From the cell containing the given text, extract its center point as [x, y] coordinate. 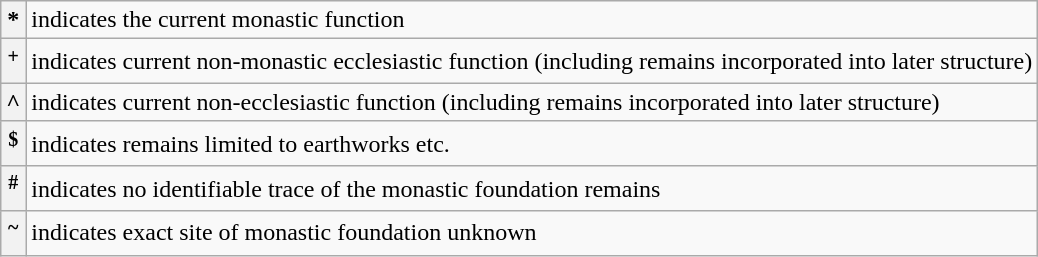
indicates the current monastic function [532, 20]
~ [14, 234]
* [14, 20]
^ [14, 102]
indicates current non-monastic ecclesiastic function (including remains incorporated into later structure) [532, 62]
indicates current non-ecclesiastic function (including remains incorporated into later structure) [532, 102]
indicates remains limited to earthworks etc. [532, 144]
# [14, 188]
indicates no identifiable trace of the monastic foundation remains [532, 188]
+ [14, 62]
$ [14, 144]
indicates exact site of monastic foundation unknown [532, 234]
